Scan for the cell matching the given text and deliver its (x, y) coordinate at center. 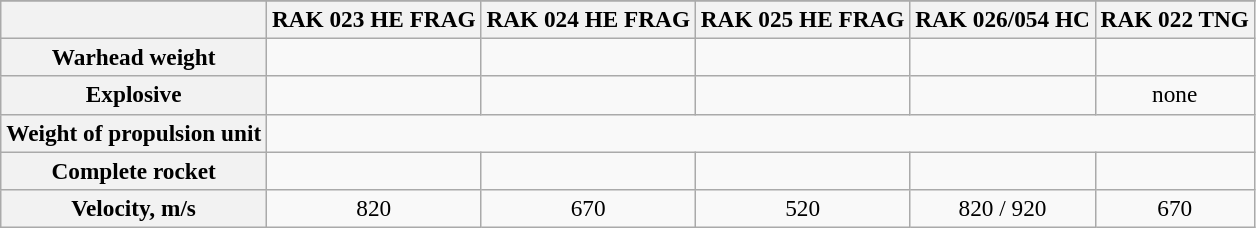
none (1174, 95)
RAK 025 HE FRAG (802, 19)
Complete rocket (134, 170)
Velocity, m/s (134, 208)
520 (802, 208)
Warhead weight (134, 57)
820 (374, 208)
RAK 024 HE FRAG (588, 19)
Weight of propulsion unit (134, 133)
RAK 022 TNG (1174, 19)
RAK 026/054 HC (1002, 19)
Explosive (134, 95)
820 / 920 (1002, 208)
RAK 023 HE FRAG (374, 19)
